Return the [X, Y] coordinate for the center point of the cell that contains the specified text.  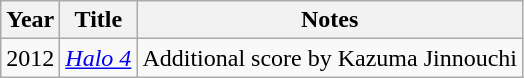
2012 [30, 58]
Title [98, 20]
Additional score by Kazuma Jinnouchi [330, 58]
Halo 4 [98, 58]
Notes [330, 20]
Year [30, 20]
